Determine the [x, y] coordinate at the center of the cell enclosing the given text.  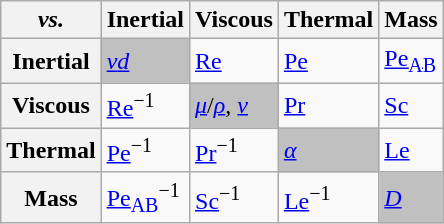
Pe−1 [145, 150]
α [328, 150]
Le−1 [328, 198]
PeAB [411, 61]
Pe [328, 61]
Sc [411, 106]
μ/ρ, ν [234, 106]
vs. [51, 20]
Le [411, 150]
Pr [328, 106]
Re−1 [145, 106]
Pr−1 [234, 150]
Sc−1 [234, 198]
vd [145, 61]
Re [234, 61]
D [411, 198]
PeAB−1 [145, 198]
